Pinpoint the cell where the given text exists, returning its (X, Y) midpoint coordinate. 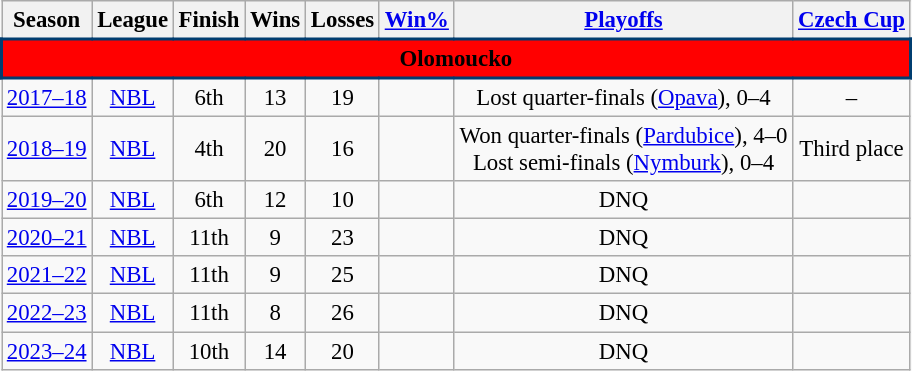
2021–22 (47, 275)
Playoffs (624, 20)
8 (276, 313)
10th (208, 351)
2019–20 (47, 200)
13 (276, 97)
Season (47, 20)
2023–24 (47, 351)
19 (343, 97)
26 (343, 313)
2022–23 (47, 313)
2018–19 (47, 150)
Czech Cup (852, 20)
2017–18 (47, 97)
– (852, 97)
23 (343, 238)
2020–21 (47, 238)
4th (208, 150)
16 (343, 150)
14 (276, 351)
10 (343, 200)
Third place (852, 150)
Wins (276, 20)
Lost quarter-finals (Opava), 0–4 (624, 97)
Olomoucko (456, 58)
Finish (208, 20)
25 (343, 275)
Losses (343, 20)
Win% (416, 20)
12 (276, 200)
Won quarter-finals (Pardubice), 4–0Lost semi-finals (Nymburk), 0–4 (624, 150)
League (132, 20)
